Provide the [x, y] coordinate of the cell's center where the given text is located.  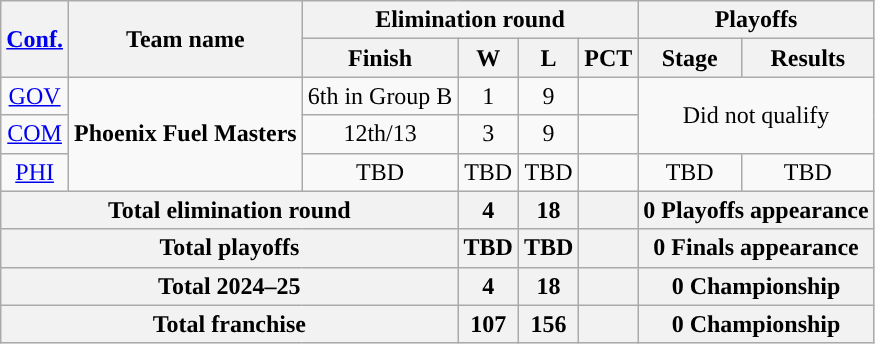
107 [488, 324]
L [548, 58]
Total elimination round [230, 210]
Finish [380, 58]
Phoenix Fuel Masters [185, 134]
156 [548, 324]
GOV [35, 96]
Total playoffs [230, 248]
Playoffs [756, 20]
1 [488, 96]
PCT [608, 58]
6th in Group B [380, 96]
W [488, 58]
Total franchise [230, 324]
PHI [35, 172]
3 [488, 134]
Team name [185, 39]
Did not qualify [756, 115]
Elimination round [470, 20]
COM [35, 134]
Stage [690, 58]
Results [808, 58]
Total 2024–25 [230, 286]
12th/13 [380, 134]
0 Playoffs appearance [756, 210]
Conf. [35, 39]
0 Finals appearance [756, 248]
